Identify which cell holds the provided text, then report its [x, y] central coordinate. 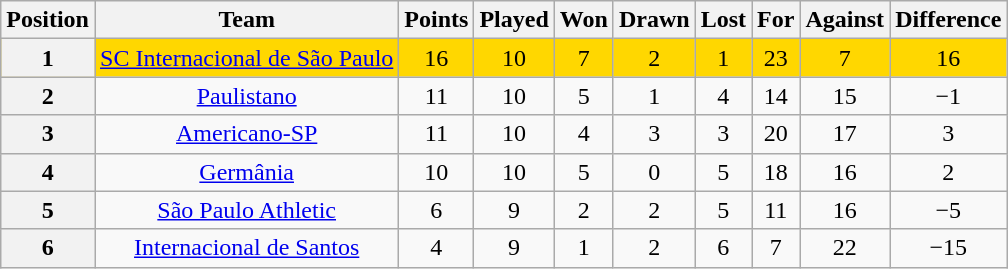
For [776, 20]
0 [654, 172]
15 [845, 96]
Points [436, 20]
18 [776, 172]
Drawn [654, 20]
22 [845, 248]
Position [48, 20]
−5 [948, 210]
Lost [723, 20]
Team [246, 20]
Americano-SP [246, 134]
Against [845, 20]
SC Internacional de São Paulo [246, 58]
Paulistano [246, 96]
−15 [948, 248]
23 [776, 58]
17 [845, 134]
Played [514, 20]
Difference [948, 20]
14 [776, 96]
Internacional de Santos [246, 248]
20 [776, 134]
Won [584, 20]
−1 [948, 96]
Germânia [246, 172]
São Paulo Athletic [246, 210]
